From the cell containing the given text, extract its center point as [x, y] coordinate. 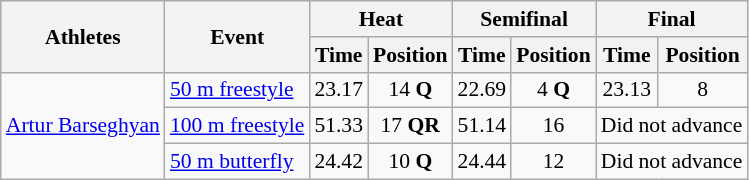
8 [702, 90]
10 Q [410, 162]
14 Q [410, 90]
24.42 [338, 162]
Heat [380, 19]
12 [553, 162]
Artur Barseghyan [83, 126]
51.14 [482, 126]
4 Q [553, 90]
23.17 [338, 90]
23.13 [627, 90]
100 m freestyle [237, 126]
50 m freestyle [237, 90]
Athletes [83, 36]
51.33 [338, 126]
50 m butterfly [237, 162]
17 QR [410, 126]
16 [553, 126]
Semifinal [524, 19]
Event [237, 36]
22.69 [482, 90]
Final [672, 19]
24.44 [482, 162]
